Search for the cell housing the specified text and yield its (x, y) center coordinate. 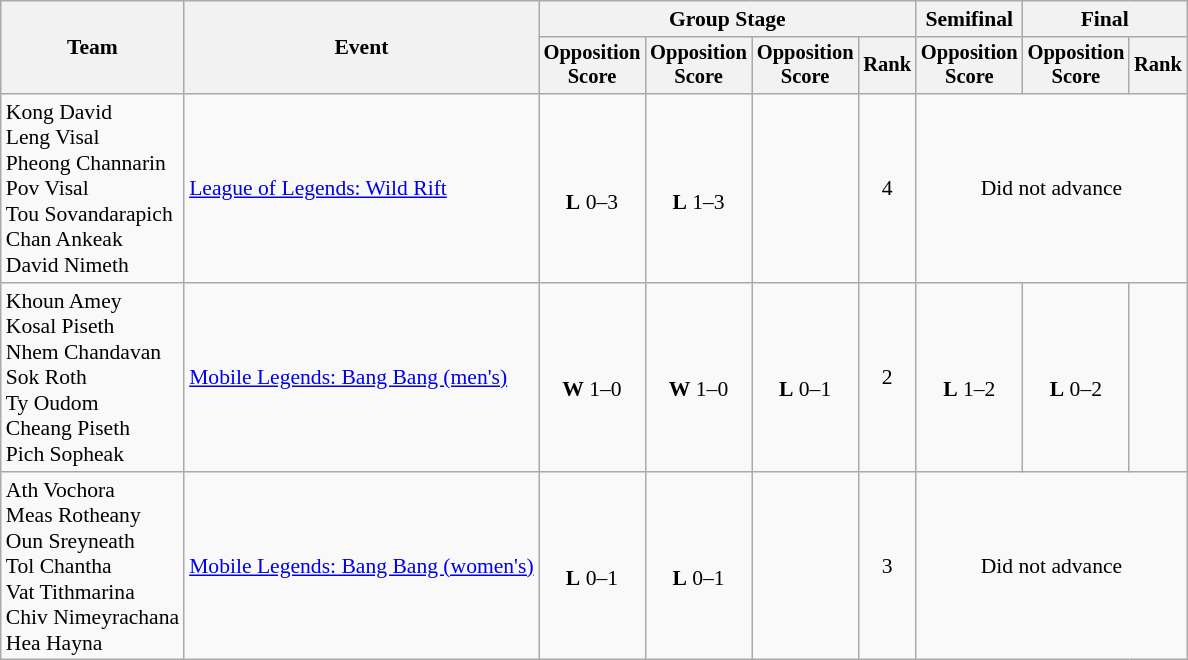
Khoun AmeyKosal PisethNhem ChandavanSok RothTy OudomCheang PisethPich Sopheak (92, 378)
L 1–3 (698, 188)
Group Stage (728, 19)
2 (887, 378)
Did not advance (1052, 188)
Mobile Legends: Bang Bang (men's) (362, 378)
Semifinal (970, 19)
4 (887, 188)
Kong DavidLeng VisalPheong ChannarinPov VisalTou SovandarapichChan AnkeakDavid Nimeth (92, 188)
L 1–2 (970, 378)
L 0–2 (1076, 378)
L 0–3 (592, 188)
L 0–1 (806, 378)
Final (1105, 19)
League of Legends: Wild Rift (362, 188)
Team (92, 48)
Event (362, 48)
